Output the [x, y] coordinate of the center of the cell containing the given text.  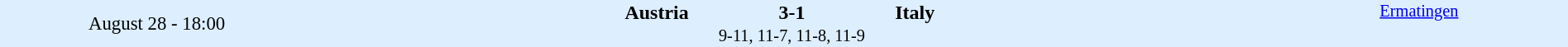
Austria [501, 12]
Ermatingen [1419, 23]
Italy [1082, 12]
3-1 [791, 12]
August 28 - 18:00 [157, 23]
9-11, 11-7, 11-8, 11-9 [792, 36]
